Extract the [x, y] coordinate from the center of the cell holding the provided text.  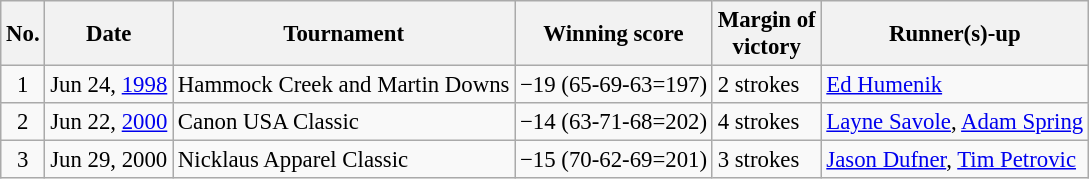
2 strokes [766, 85]
No. [23, 34]
Winning score [614, 34]
Date [109, 34]
Nicklaus Apparel Classic [344, 160]
4 strokes [766, 122]
−15 (70-62-69=201) [614, 160]
Ed Humenik [955, 85]
Hammock Creek and Martin Downs [344, 85]
Tournament [344, 34]
3 strokes [766, 160]
3 [23, 160]
Jun 24, 1998 [109, 85]
Jason Dufner, Tim Petrovic [955, 160]
1 [23, 85]
2 [23, 122]
Layne Savole, Adam Spring [955, 122]
Canon USA Classic [344, 122]
Jun 29, 2000 [109, 160]
Margin ofvictory [766, 34]
−19 (65-69-63=197) [614, 85]
−14 (63-71-68=202) [614, 122]
Jun 22, 2000 [109, 122]
Runner(s)-up [955, 34]
